Return the [X, Y] coordinate for the center point of the cell that contains the specified text.  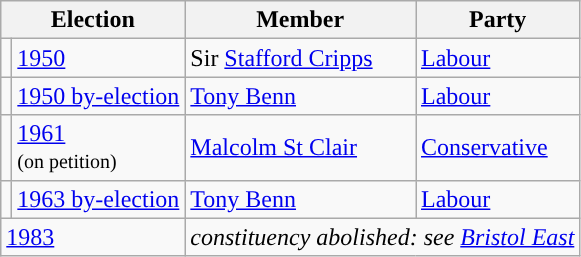
Election [93, 20]
constituency abolished: see Bristol East [382, 237]
Malcolm St Clair [300, 148]
Sir Stafford Cripps [300, 58]
1961(on petition) [98, 148]
1983 [93, 237]
1950 [98, 58]
Party [498, 20]
Member [300, 20]
Conservative [498, 148]
1950 by-election [98, 96]
1963 by-election [98, 199]
